Search for the cell housing the specified text and yield its [x, y] center coordinate. 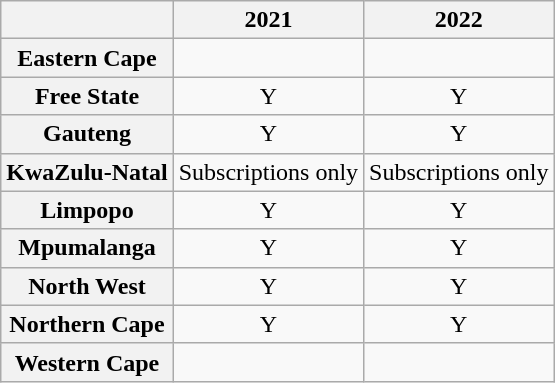
KwaZulu-Natal [87, 172]
Western Cape [87, 362]
Eastern Cape [87, 58]
Mpumalanga [87, 248]
Limpopo [87, 210]
Northern Cape [87, 324]
2022 [459, 20]
Free State [87, 96]
2021 [268, 20]
Gauteng [87, 134]
North West [87, 286]
